Return [X, Y] of the center of cell containing provided text 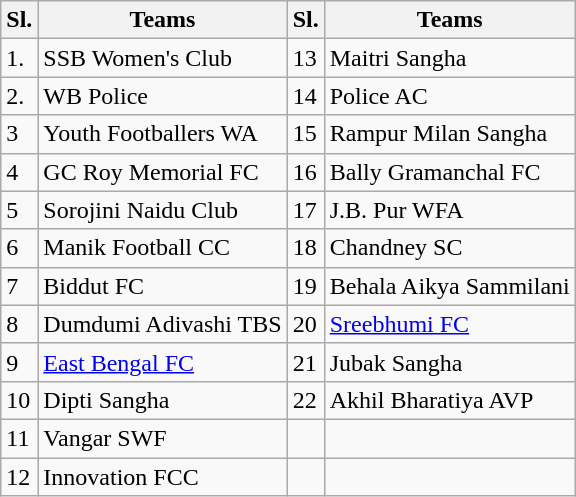
3 [20, 134]
Biddut FC [162, 286]
13 [306, 58]
Bally Gramanchal FC [450, 172]
Sreebhumi FC [450, 324]
2. [20, 96]
Chandney SC [450, 248]
WB Police [162, 96]
Manik Football CC [162, 248]
Akhil Bharatiya AVP [450, 400]
6 [20, 248]
8 [20, 324]
21 [306, 362]
11 [20, 438]
SSB Women's Club [162, 58]
Innovation FCC [162, 477]
1. [20, 58]
Sorojini Naidu Club [162, 210]
10 [20, 400]
Vangar SWF [162, 438]
19 [306, 286]
Maitri Sangha [450, 58]
Dumdumi Adivashi TBS [162, 324]
Jubak Sangha [450, 362]
9 [20, 362]
Dipti Sangha [162, 400]
18 [306, 248]
16 [306, 172]
East Bengal FC [162, 362]
Behala Aikya Sammilani [450, 286]
Youth Footballers WA [162, 134]
17 [306, 210]
J.B. Pur WFA [450, 210]
4 [20, 172]
Rampur Milan Sangha [450, 134]
Police AC [450, 96]
7 [20, 286]
12 [20, 477]
14 [306, 96]
22 [306, 400]
15 [306, 134]
20 [306, 324]
5 [20, 210]
GC Roy Memorial FC [162, 172]
